Pinpoint the cell where the given text exists, returning its [X, Y] midpoint coordinate. 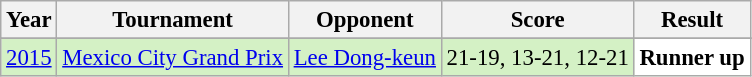
2015 [29, 58]
Year [29, 20]
Result [692, 20]
Score [538, 20]
Mexico City Grand Prix [172, 58]
Tournament [172, 20]
Opponent [364, 20]
21-19, 13-21, 12-21 [538, 58]
Lee Dong-keun [364, 58]
Runner up [692, 58]
